Return the (X, Y) coordinate for the center point of the cell that contains the specified text.  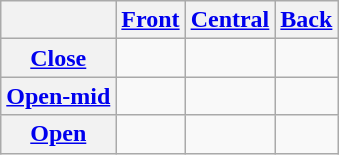
Back (306, 20)
Open-mid (58, 96)
Open (58, 134)
Close (58, 58)
Central (230, 20)
Front (150, 20)
